Extract the [X, Y] coordinate from the center of the cell holding the provided text.  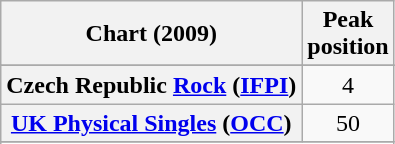
Czech Republic Rock (IFPI) [152, 85]
Peakposition [348, 34]
Chart (2009) [152, 34]
50 [348, 123]
4 [348, 85]
UK Physical Singles (OCC) [152, 123]
